Pinpoint the cell where the given text exists, returning its (X, Y) midpoint coordinate. 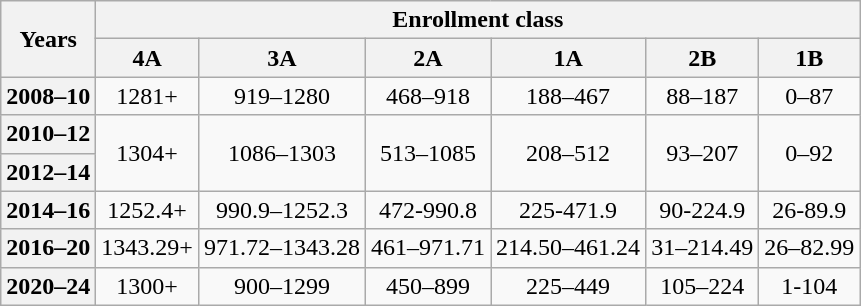
2020–24 (48, 286)
93–207 (702, 153)
4A (148, 58)
26–82.99 (810, 248)
468–918 (428, 96)
450–899 (428, 286)
0–87 (810, 96)
1281+ (148, 96)
971.72–1343.28 (282, 248)
225–449 (568, 286)
2008–10 (48, 96)
105–224 (702, 286)
1-104 (810, 286)
1343.29+ (148, 248)
214.50–461.24 (568, 248)
0–92 (810, 153)
2016–20 (48, 248)
472-990.8 (428, 210)
2B (702, 58)
1A (568, 58)
919–1280 (282, 96)
26-89.9 (810, 210)
225-471.9 (568, 210)
2014–16 (48, 210)
3A (282, 58)
990.9–1252.3 (282, 210)
900–1299 (282, 286)
90-224.9 (702, 210)
208–512 (568, 153)
88–187 (702, 96)
2010–12 (48, 134)
Enrollment class (478, 20)
1252.4+ (148, 210)
188–467 (568, 96)
1086–1303 (282, 153)
1300+ (148, 286)
461–971.71 (428, 248)
1304+ (148, 153)
Years (48, 39)
1B (810, 58)
31–214.49 (702, 248)
513–1085 (428, 153)
2012–14 (48, 172)
2A (428, 58)
